Output the (X, Y) coordinate of the center of the cell containing the given text.  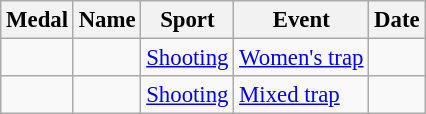
Event (302, 20)
Sport (188, 20)
Mixed trap (302, 95)
Date (397, 20)
Women's trap (302, 58)
Medal (38, 20)
Name (107, 20)
